Determine the [X, Y] coordinate at the center of the cell enclosing the given text.  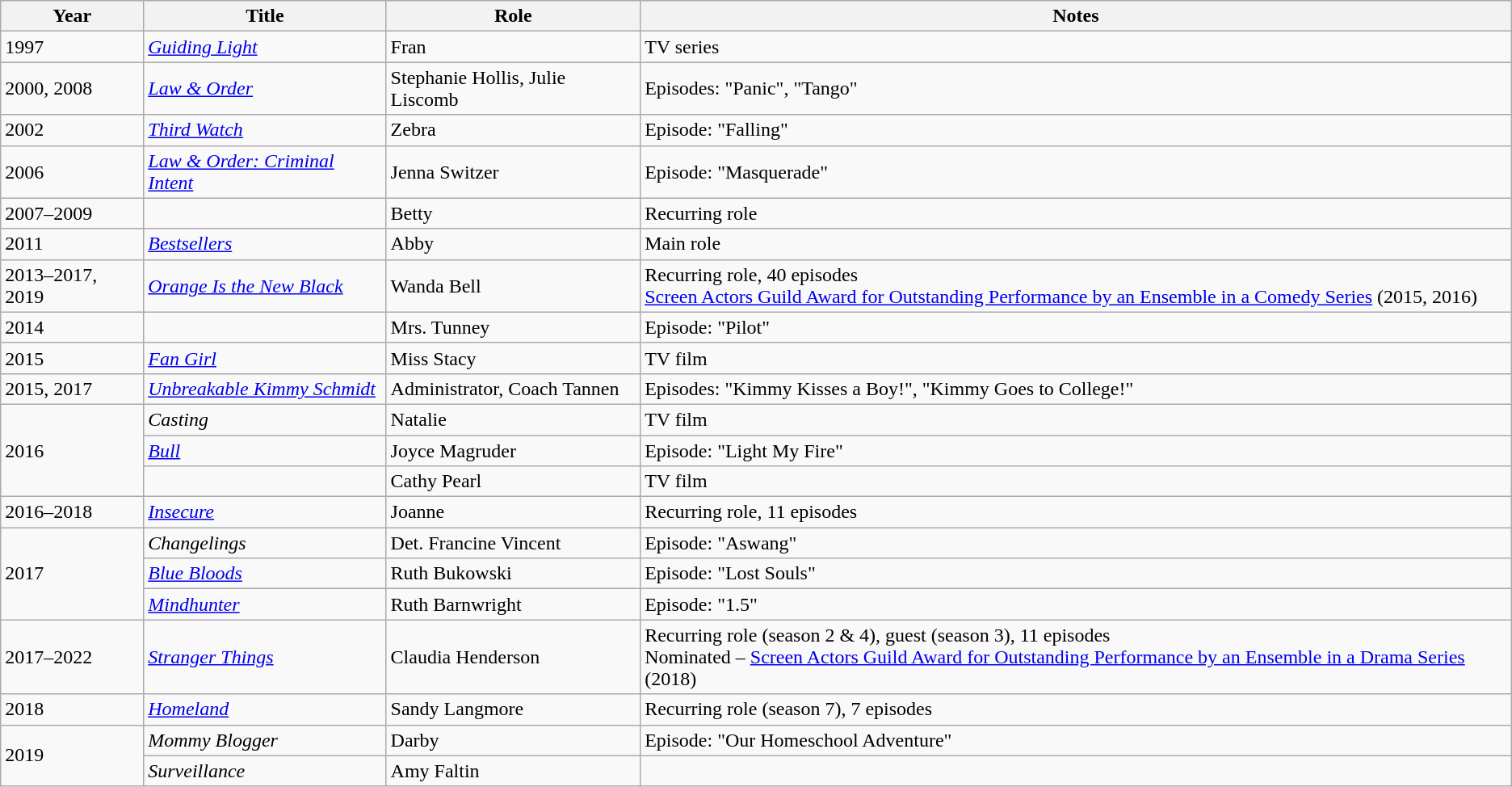
2015, 2017 [73, 389]
Episode: "Pilot" [1076, 327]
Notes [1076, 16]
Main role [1076, 244]
Episodes: "Kimmy Kisses a Boy!", "Kimmy Goes to College!" [1076, 389]
Episode: "Our Homeschool Adventure" [1076, 740]
Law & Order [265, 89]
Episode: "Light My Fire" [1076, 450]
Ruth Barnwright [514, 604]
Surveillance [265, 771]
Amy Faltin [514, 771]
2018 [73, 709]
Third Watch [265, 130]
Episode: "Lost Souls" [1076, 574]
Det. Francine Vincent [514, 543]
Role [514, 16]
Year [73, 16]
Recurring role, 40 episodesScreen Actors Guild Award for Outstanding Performance by an Ensemble in a Comedy Series (2015, 2016) [1076, 286]
2017 [73, 574]
Mommy Blogger [265, 740]
Darby [514, 740]
2017–2022 [73, 657]
1997 [73, 47]
Bull [265, 450]
TV series [1076, 47]
Sandy Langmore [514, 709]
Stephanie Hollis, Julie Liscomb [514, 89]
2013–2017, 2019 [73, 286]
Bestsellers [265, 244]
Stranger Things [265, 657]
Law & Order: Criminal Intent [265, 171]
Unbreakable Kimmy Schmidt [265, 389]
2015 [73, 358]
2000, 2008 [73, 89]
Title [265, 16]
Claudia Henderson [514, 657]
2014 [73, 327]
Fan Girl [265, 358]
Ruth Bukowski [514, 574]
Blue Bloods [265, 574]
Natalie [514, 419]
Jenna Switzer [514, 171]
2007–2009 [73, 213]
Recurring role [1076, 213]
Episodes: "Panic", "Tango" [1076, 89]
Episode: "Aswang" [1076, 543]
Mindhunter [265, 604]
Recurring role (season 7), 7 episodes [1076, 709]
Casting [265, 419]
2006 [73, 171]
Homeland [265, 709]
Zebra [514, 130]
Fran [514, 47]
Cathy Pearl [514, 482]
Joyce Magruder [514, 450]
Miss Stacy [514, 358]
2016–2018 [73, 512]
Changelings [265, 543]
Abby [514, 244]
Betty [514, 213]
2002 [73, 130]
2016 [73, 450]
Episode: "Falling" [1076, 130]
Recurring role, 11 episodes [1076, 512]
Episode: "1.5" [1076, 604]
Administrator, Coach Tannen [514, 389]
2011 [73, 244]
Joanne [514, 512]
Insecure [265, 512]
Guiding Light [265, 47]
Episode: "Masquerade" [1076, 171]
Mrs. Tunney [514, 327]
Wanda Bell [514, 286]
2019 [73, 755]
Orange Is the New Black [265, 286]
